From the cell containing the given text, extract its center point as (x, y) coordinate. 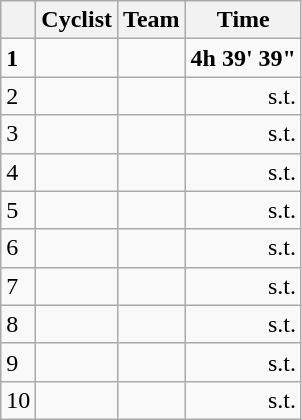
4 (18, 172)
Cyclist (77, 20)
10 (18, 400)
4h 39' 39" (243, 58)
9 (18, 362)
2 (18, 96)
6 (18, 248)
3 (18, 134)
Team (152, 20)
8 (18, 324)
7 (18, 286)
1 (18, 58)
Time (243, 20)
5 (18, 210)
